Capture the cell that displays the provided text and extract its (X, Y) central coordinate. 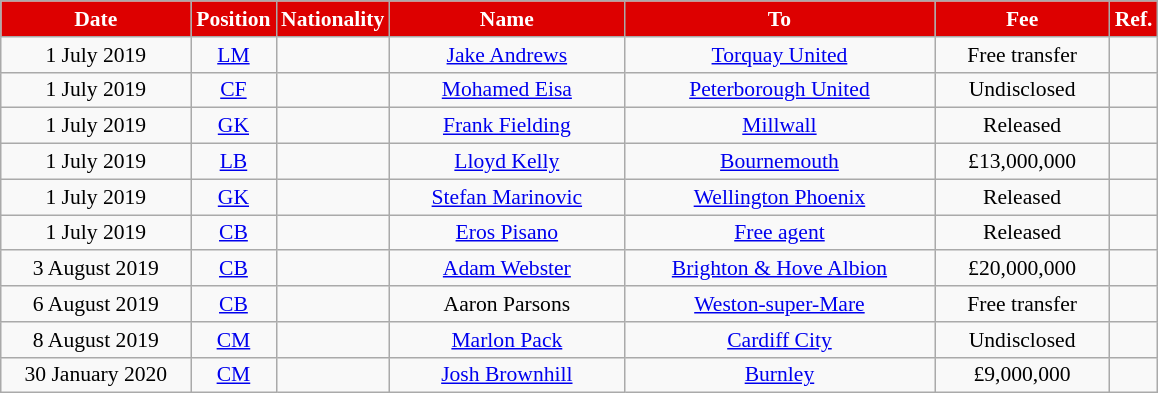
6 August 2019 (96, 304)
LM (234, 55)
Wellington Phoenix (779, 197)
Name (506, 19)
Lloyd Kelly (506, 162)
Bournemouth (779, 162)
Peterborough United (779, 90)
Position (234, 19)
Free agent (779, 233)
Nationality (332, 19)
Ref. (1134, 19)
£9,000,000 (1022, 375)
£20,000,000 (1022, 269)
Aaron Parsons (506, 304)
Date (96, 19)
Frank Fielding (506, 126)
Marlon Pack (506, 340)
Stefan Marinovic (506, 197)
Fee (1022, 19)
3 August 2019 (96, 269)
Cardiff City (779, 340)
Mohamed Eisa (506, 90)
CF (234, 90)
LB (234, 162)
8 August 2019 (96, 340)
Eros Pisano (506, 233)
To (779, 19)
Adam Webster (506, 269)
Weston-super-Mare (779, 304)
Millwall (779, 126)
£13,000,000 (1022, 162)
Burnley (779, 375)
Torquay United (779, 55)
Josh Brownhill (506, 375)
30 January 2020 (96, 375)
Jake Andrews (506, 55)
Brighton & Hove Albion (779, 269)
